Extract the (x, y) coordinate from the center of the cell holding the provided text.  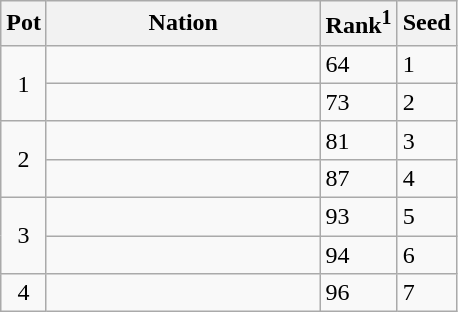
96 (358, 293)
73 (358, 102)
87 (358, 178)
Rank1 (358, 24)
7 (426, 293)
93 (358, 217)
6 (426, 255)
64 (358, 64)
Seed (426, 24)
94 (358, 255)
5 (426, 217)
Nation (183, 24)
Pot (24, 24)
81 (358, 140)
